Search for the cell housing the specified text and yield its (X, Y) center coordinate. 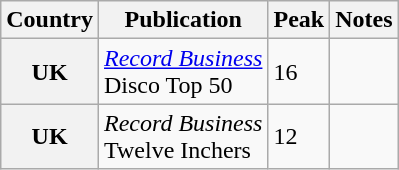
Country (50, 20)
12 (299, 136)
Record Business Twelve Inchers (182, 136)
16 (299, 72)
Notes (364, 20)
Record Business Disco Top 50 (182, 72)
Peak (299, 20)
Publication (182, 20)
